Locate the cell with the specified text and output its [X, Y] center coordinate. 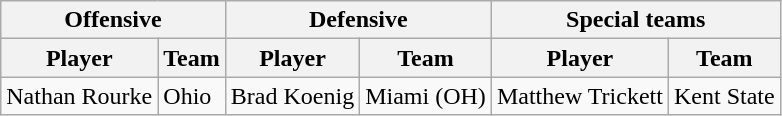
Nathan Rourke [80, 96]
Special teams [636, 20]
Ohio [192, 96]
Matthew Trickett [580, 96]
Miami (OH) [426, 96]
Kent State [724, 96]
Offensive [114, 20]
Brad Koenig [292, 96]
Defensive [358, 20]
